Output the [x, y] coordinate of the center of the cell containing the given text.  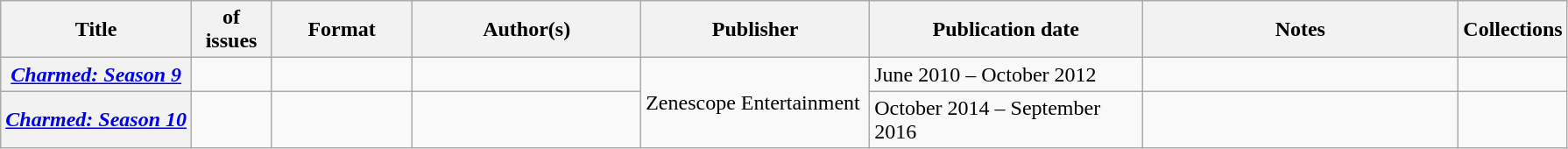
October 2014 – September 2016 [1006, 119]
Format [342, 30]
Zenescope Entertainment [755, 103]
Author(s) [527, 30]
of issues [231, 30]
Publisher [755, 30]
Publication date [1006, 30]
Charmed: Season 10 [96, 119]
Charmed: Season 9 [96, 74]
Collections [1513, 30]
Notes [1300, 30]
Title [96, 30]
June 2010 – October 2012 [1006, 74]
